Identify which cell holds the provided text, then report its (x, y) central coordinate. 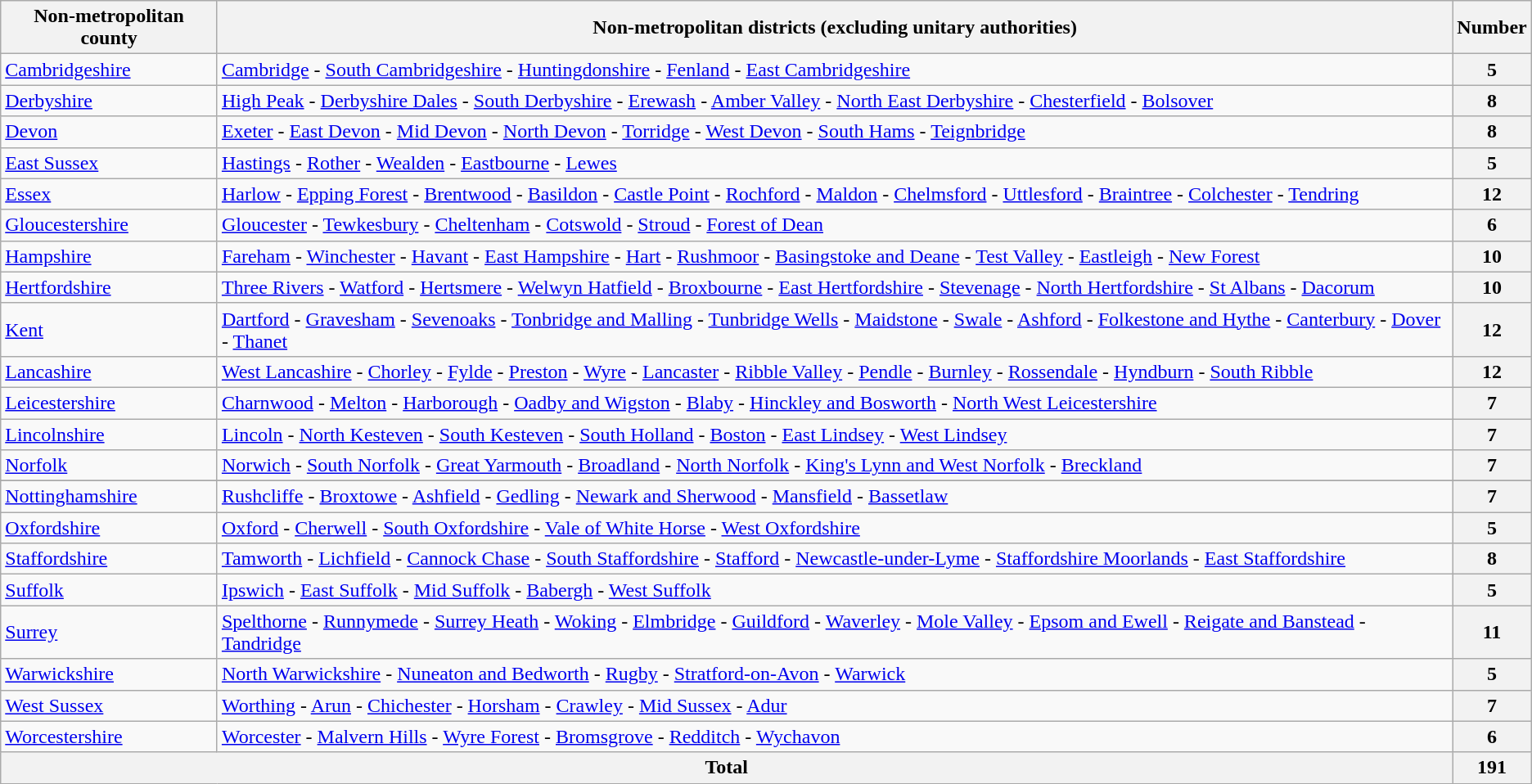
Number (1492, 28)
High Peak - Derbyshire Dales - South Derbyshire - Erewash - Amber Valley - North East Derbyshire - Chesterfield - Bolsover (835, 101)
Norfolk (110, 466)
Harlow - Epping Forest - Brentwood - Basildon - Castle Point - Rochford - Maldon - Chelmsford - Uttlesford - Braintree - Colchester - Tendring (835, 194)
West Lancashire - Chorley - Fylde - Preston - Wyre - Lancaster - Ribble Valley - Pendle - Burnley - Rossendale - Hyndburn - South Ribble (835, 372)
Cambridge - South Cambridgeshire - Huntingdonshire - Fenland - East Cambridgeshire (835, 70)
Hampshire (110, 256)
Gloucester - Tewkesbury - Cheltenham - Cotswold - Stroud - Forest of Dean (835, 225)
West Sussex (110, 705)
Non-metropolitan districts (excluding unitary authorities) (835, 28)
Lincolnshire (110, 435)
Ipswich - East Suffolk - Mid Suffolk - Babergh - West Suffolk (835, 590)
Warwickshire (110, 674)
East Sussex (110, 163)
Worthing - Arun - Chichester - Horsham - Crawley - Mid Sussex - Adur (835, 705)
Total (727, 768)
Leicestershire (110, 403)
Hastings - Rother - Wealden - Eastbourne - Lewes (835, 163)
Suffolk (110, 590)
Non-metropolitan county (110, 28)
Surrey (110, 632)
Tamworth - Lichfield - Cannock Chase - South Staffordshire - Stafford - Newcastle-under-Lyme - Staffordshire Moorlands - East Staffordshire (835, 559)
Essex (110, 194)
Nottinghamshire (110, 497)
Fareham - Winchester - Havant - East Hampshire - Hart - Rushmoor - Basingstoke and Deane - Test Valley - Eastleigh - New Forest (835, 256)
Norwich - South Norfolk - Great Yarmouth - Broadland - North Norfolk - King's Lynn and West Norfolk - Breckland (835, 466)
Lincoln - North Kesteven - South Kesteven - South Holland - Boston - East Lindsey - West Lindsey (835, 435)
Kent (110, 329)
Lancashire (110, 372)
Oxfordshire (110, 528)
Cambridgeshire (110, 70)
Oxford - Cherwell - South Oxfordshire - Vale of White Horse - West Oxfordshire (835, 528)
Spelthorne - Runnymede - Surrey Heath - Woking - Elmbridge - Guildford - Waverley - Mole Valley - Epsom and Ewell - Reigate and Banstead - Tandridge (835, 632)
Three Rivers - Watford - Hertsmere - Welwyn Hatfield - Broxbourne - East Hertfordshire - Stevenage - North Hertfordshire - St Albans - Dacorum (835, 287)
Gloucestershire (110, 225)
Charnwood - Melton - Harborough - Oadby and Wigston - Blaby - Hinckley and Bosworth - North West Leicestershire (835, 403)
191 (1492, 768)
Exeter - East Devon - Mid Devon - North Devon - Torridge - West Devon - South Hams - Teignbridge (835, 132)
North Warwickshire - Nuneaton and Bedworth - Rugby - Stratford-on-Avon - Warwick (835, 674)
Staffordshire (110, 559)
Worcester - Malvern Hills - Wyre Forest - Bromsgrove - Redditch - Wychavon (835, 737)
11 (1492, 632)
Derbyshire (110, 101)
Worcestershire (110, 737)
Rushcliffe - Broxtowe - Ashfield - Gedling - Newark and Sherwood - Mansfield - Bassetlaw (835, 497)
Hertfordshire (110, 287)
Devon (110, 132)
